From the cell containing the given text, extract its center point as (x, y) coordinate. 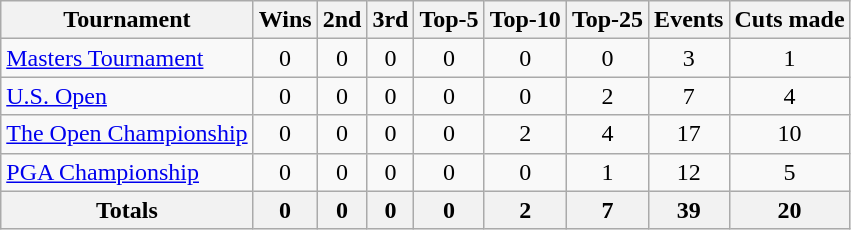
Top-25 (607, 20)
5 (790, 172)
Top-5 (449, 20)
Totals (127, 210)
Top-10 (525, 20)
2nd (342, 20)
3rd (390, 20)
Cuts made (790, 20)
PGA Championship (127, 172)
Tournament (127, 20)
Masters Tournament (127, 58)
Wins (285, 20)
3 (689, 58)
The Open Championship (127, 134)
10 (790, 134)
39 (689, 210)
20 (790, 210)
U.S. Open (127, 96)
12 (689, 172)
Events (689, 20)
17 (689, 134)
